Pinpoint the cell where the given text exists, returning its (X, Y) midpoint coordinate. 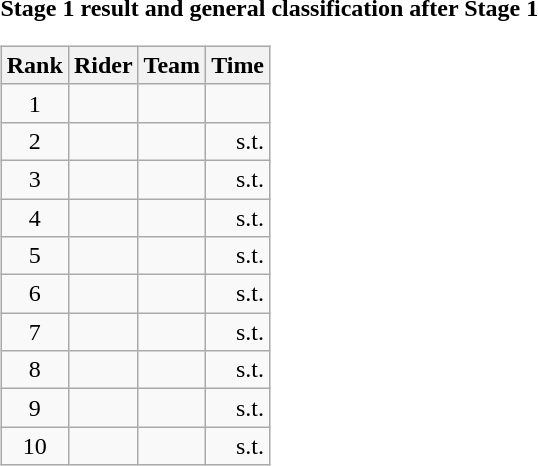
8 (34, 370)
Rider (103, 65)
5 (34, 256)
10 (34, 446)
9 (34, 408)
1 (34, 103)
Rank (34, 65)
3 (34, 179)
Time (238, 65)
6 (34, 294)
Team (172, 65)
7 (34, 332)
4 (34, 217)
2 (34, 141)
